Return (X, Y) of the center of cell containing provided text 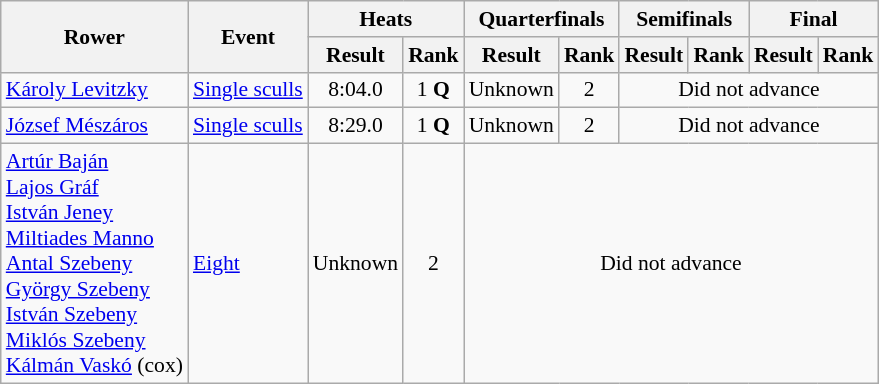
József Mészáros (94, 126)
Event (248, 36)
Artúr Baján Lajos Gráf István Jeney Miltiades Manno Antal Szebeny György Szebeny István Szebeny Miklós Szebeny Kálmán Vaskó (cox) (94, 264)
Quarterfinals (542, 19)
8:29.0 (356, 126)
Semifinals (684, 19)
Rower (94, 36)
Eight (248, 264)
Heats (386, 19)
Final (814, 19)
Károly Levitzky (94, 90)
8:04.0 (356, 90)
